Identify which cell holds the provided text, then report its (x, y) central coordinate. 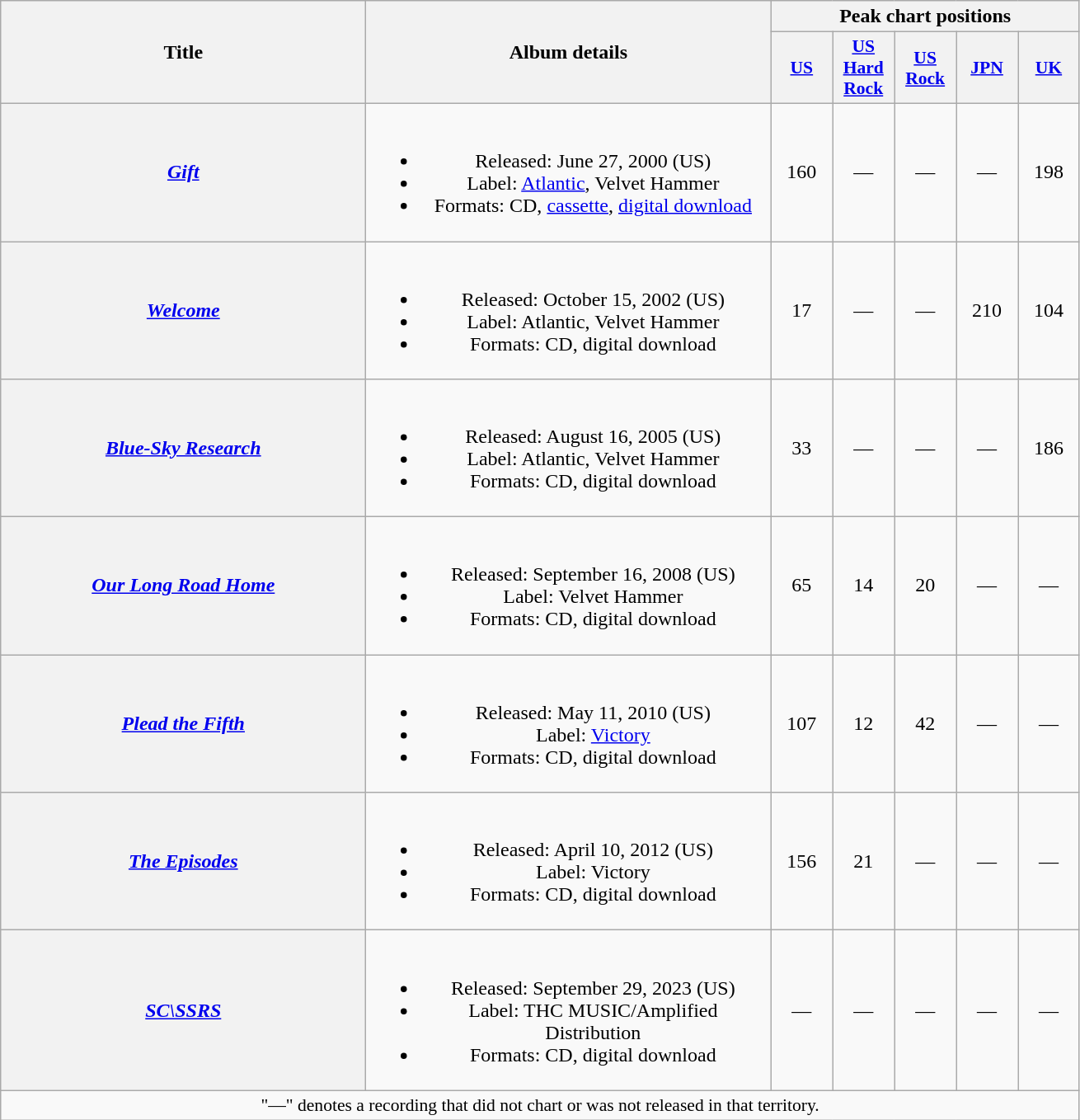
160 (801, 172)
Album details (569, 53)
Peak chart positions (925, 16)
Released: April 10, 2012 (US)Label: VictoryFormats: CD, digital download (569, 861)
Title (183, 53)
17 (801, 310)
65 (801, 586)
186 (1049, 449)
156 (801, 861)
33 (801, 449)
Released: September 16, 2008 (US)Label: Velvet HammerFormats: CD, digital download (569, 586)
UK (1049, 68)
Released: August 16, 2005 (US)Label: Atlantic, Velvet HammerFormats: CD, digital download (569, 449)
21 (864, 861)
198 (1049, 172)
104 (1049, 310)
USRock (925, 68)
Released: May 11, 2010 (US)Label: VictoryFormats: CD, digital download (569, 724)
Welcome (183, 310)
USHard Rock (864, 68)
The Episodes (183, 861)
Our Long Road Home (183, 586)
Gift (183, 172)
Released: September 29, 2023 (US)Label: THC MUSIC/Amplified DistributionFormats: CD, digital download (569, 1010)
Released: June 27, 2000 (US)Label: Atlantic, Velvet HammerFormats: CD, cassette, digital download (569, 172)
US (801, 68)
14 (864, 586)
"—" denotes a recording that did not chart or was not released in that territory. (541, 1105)
210 (988, 310)
JPN (988, 68)
SC\SSRS (183, 1010)
Released: October 15, 2002 (US)Label: Atlantic, Velvet HammerFormats: CD, digital download (569, 310)
12 (864, 724)
Blue-Sky Research (183, 449)
42 (925, 724)
20 (925, 586)
Plead the Fifth (183, 724)
107 (801, 724)
